Scan for the cell matching the given text and deliver its (x, y) coordinate at center. 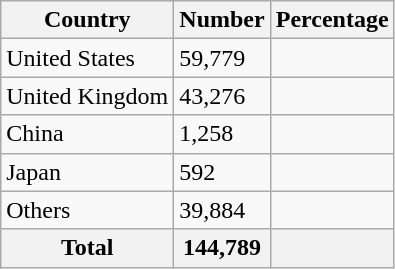
144,789 (222, 248)
United Kingdom (88, 96)
592 (222, 172)
1,258 (222, 134)
43,276 (222, 96)
59,779 (222, 58)
Country (88, 20)
Number (222, 20)
China (88, 134)
United States (88, 58)
39,884 (222, 210)
Total (88, 248)
Others (88, 210)
Percentage (332, 20)
Japan (88, 172)
